Search for the cell housing the specified text and yield its [X, Y] center coordinate. 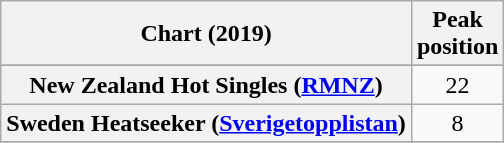
8 [457, 123]
Peakposition [457, 34]
Chart (2019) [206, 34]
22 [457, 85]
Sweden Heatseeker (Sverigetopplistan) [206, 123]
New Zealand Hot Singles (RMNZ) [206, 85]
